Find where the given text appears and provide that cell's center as (x, y) coordinate. 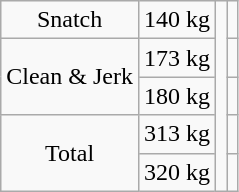
313 kg (176, 134)
Total (70, 153)
173 kg (176, 58)
320 kg (176, 172)
Clean & Jerk (70, 77)
180 kg (176, 96)
Snatch (70, 20)
140 kg (176, 20)
